Capture the cell that displays the provided text and extract its (X, Y) central coordinate. 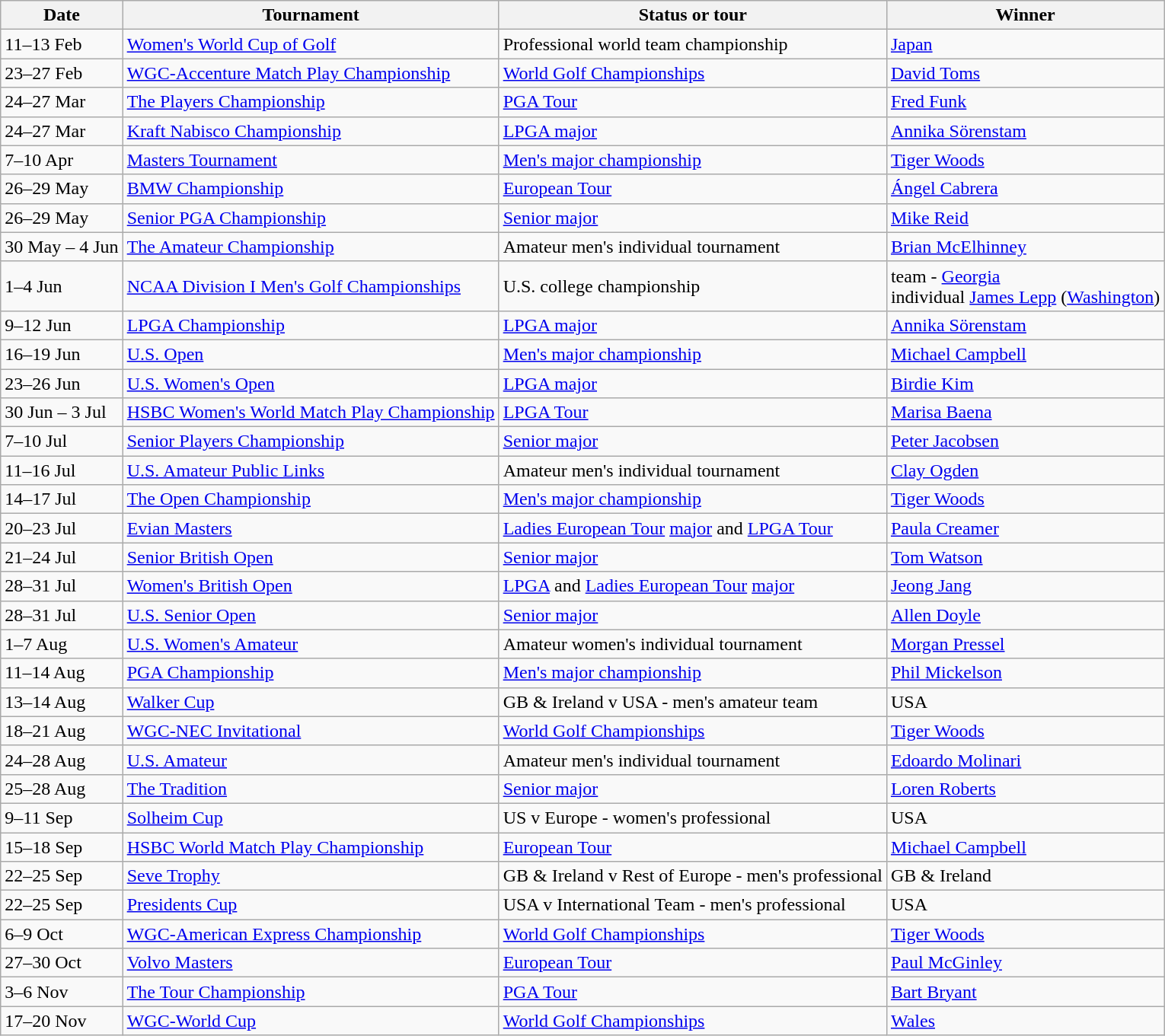
team - Georgiaindividual James Lepp (Washington) (1025, 286)
USA v International Team - men's professional (693, 905)
Loren Roberts (1025, 789)
Kraft Nabisco Championship (311, 131)
Tom Watson (1025, 557)
27–30 Oct (62, 963)
Solheim Cup (311, 818)
Women's British Open (311, 586)
HSBC Women's World Match Play Championship (311, 413)
Clay Ogden (1025, 470)
Professional world team championship (693, 44)
Birdie Kim (1025, 383)
GB & Ireland v Rest of Europe - men's professional (693, 876)
17–20 Nov (62, 1021)
1–7 Aug (62, 644)
30 Jun – 3 Jul (62, 413)
30 May – 4 Jun (62, 247)
Presidents Cup (311, 905)
BMW Championship (311, 189)
Winner (1025, 15)
GB & Ireland (1025, 876)
16–19 Jun (62, 354)
23–26 Jun (62, 383)
U.S. Women's Amateur (311, 644)
Allen Doyle (1025, 615)
Paul McGinley (1025, 963)
18–21 Aug (62, 731)
Ladies European Tour major and LPGA Tour (693, 528)
3–6 Nov (62, 992)
11–16 Jul (62, 470)
LPGA Tour (693, 413)
Marisa Baena (1025, 413)
U.S. Open (311, 354)
Senior Players Championship (311, 441)
Phil Mickelson (1025, 673)
9–11 Sep (62, 818)
Amateur women's individual tournament (693, 644)
U.S. Senior Open (311, 615)
HSBC World Match Play Championship (311, 847)
15–18 Sep (62, 847)
7–10 Apr (62, 160)
Wales (1025, 1021)
24–28 Aug (62, 760)
LPGA and Ladies European Tour major (693, 586)
14–17 Jul (62, 499)
GB & Ireland v USA - men's amateur team (693, 702)
WGC-Accenture Match Play Championship (311, 73)
Volvo Masters (311, 963)
U.S. Amateur Public Links (311, 470)
Masters Tournament (311, 160)
David Toms (1025, 73)
Mike Reid (1025, 218)
Date (62, 15)
LPGA Championship (311, 325)
Status or tour (693, 15)
WGC-NEC Invitational (311, 731)
WGC-World Cup (311, 1021)
6–9 Oct (62, 934)
13–14 Aug (62, 702)
WGC-American Express Championship (311, 934)
US v Europe - women's professional (693, 818)
11–13 Feb (62, 44)
PGA Championship (311, 673)
Morgan Pressel (1025, 644)
U.S. Amateur (311, 760)
Brian McElhinney (1025, 247)
The Tradition (311, 789)
Seve Trophy (311, 876)
1–4 Jun (62, 286)
Fred Funk (1025, 102)
The Tour Championship (311, 992)
Japan (1025, 44)
7–10 Jul (62, 441)
The Amateur Championship (311, 247)
Edoardo Molinari (1025, 760)
Bart Bryant (1025, 992)
Jeong Jang (1025, 586)
Peter Jacobsen (1025, 441)
Evian Masters (311, 528)
20–23 Jul (62, 528)
Tournament (311, 15)
Women's World Cup of Golf (311, 44)
25–28 Aug (62, 789)
11–14 Aug (62, 673)
21–24 Jul (62, 557)
U.S. college championship (693, 286)
Paula Creamer (1025, 528)
U.S. Women's Open (311, 383)
The Open Championship (311, 499)
Senior PGA Championship (311, 218)
Senior British Open (311, 557)
9–12 Jun (62, 325)
23–27 Feb (62, 73)
Walker Cup (311, 702)
The Players Championship (311, 102)
NCAA Division I Men's Golf Championships (311, 286)
Ángel Cabrera (1025, 189)
